Detect which cell encompasses the target text, then output its (X, Y) center coordinate. 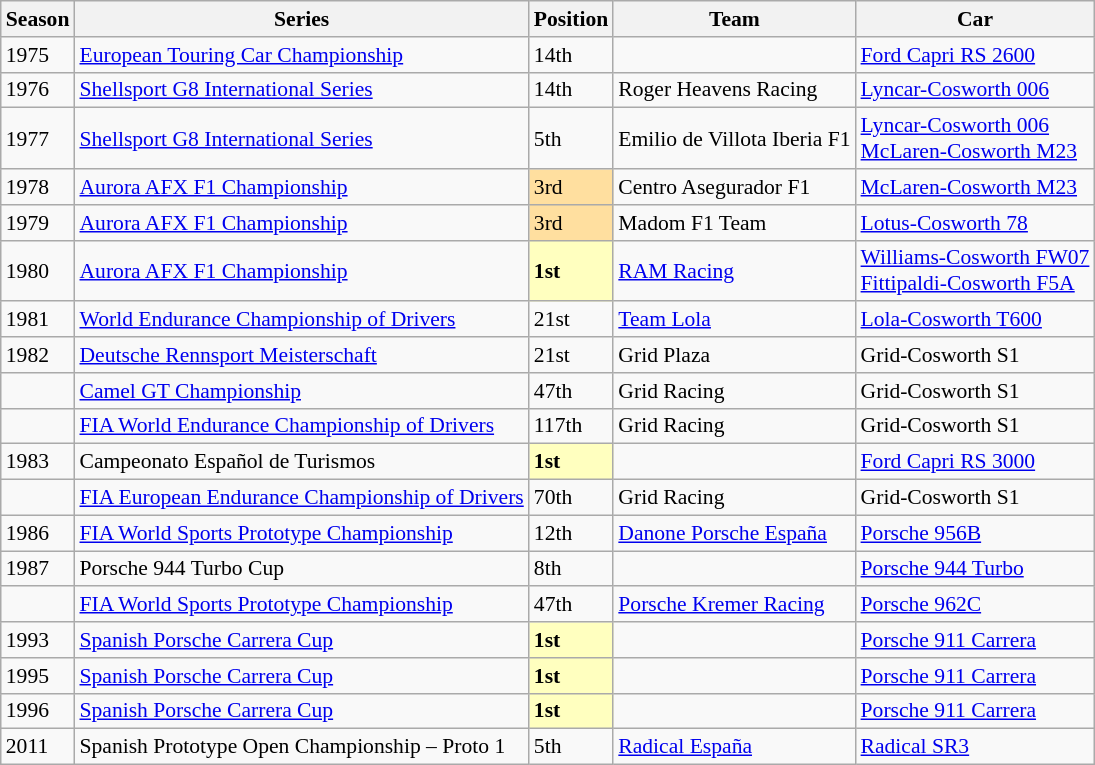
Porsche 944 Turbo Cup (301, 569)
Emilio de Villota Iberia F1 (734, 138)
FIA World Endurance Championship of Drivers (301, 426)
70th (571, 498)
Lola-Cosworth T600 (976, 320)
Car (976, 19)
1996 (38, 711)
Williams-Cosworth FW07Fittipaldi-Cosworth F5A (976, 270)
Camel GT Championship (301, 391)
Porsche Kremer Racing (734, 605)
1986 (38, 533)
Spanish Prototype Open Championship – Proto 1 (301, 747)
1976 (38, 90)
Grid Plaza (734, 355)
1995 (38, 676)
Lotus-Cosworth 78 (976, 223)
European Touring Car Championship (301, 55)
Porsche 944 Turbo (976, 569)
Deutsche Rennsport Meisterschaft (301, 355)
1977 (38, 138)
Porsche 956B (976, 533)
FIA European Endurance Championship of Drivers (301, 498)
McLaren-Cosworth M23 (976, 187)
Roger Heavens Racing (734, 90)
1980 (38, 270)
Radical SR3 (976, 747)
Campeonato Español de Turismos (301, 462)
Series (301, 19)
RAM Racing (734, 270)
Danone Porsche España (734, 533)
Season (38, 19)
Lyncar-Cosworth 006McLaren-Cosworth M23 (976, 138)
Porsche 962C (976, 605)
Ford Capri RS 2600 (976, 55)
Team Lola (734, 320)
Madom F1 Team (734, 223)
Centro Asegurador F1 (734, 187)
117th (571, 426)
1993 (38, 640)
Ford Capri RS 3000 (976, 462)
8th (571, 569)
1978 (38, 187)
World Endurance Championship of Drivers (301, 320)
1981 (38, 320)
1987 (38, 569)
Radical España (734, 747)
2011 (38, 747)
Team (734, 19)
1979 (38, 223)
Lyncar-Cosworth 006 (976, 90)
1982 (38, 355)
12th (571, 533)
1975 (38, 55)
1983 (38, 462)
Position (571, 19)
